Search for the cell housing the specified text and yield its [x, y] center coordinate. 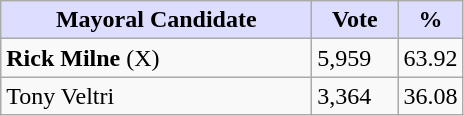
3,364 [355, 96]
Rick Milne (X) [156, 58]
63.92 [430, 58]
Mayoral Candidate [156, 20]
% [430, 20]
36.08 [430, 96]
Vote [355, 20]
Tony Veltri [156, 96]
5,959 [355, 58]
